Extract the (x, y) coordinate from the center of the cell holding the provided text.  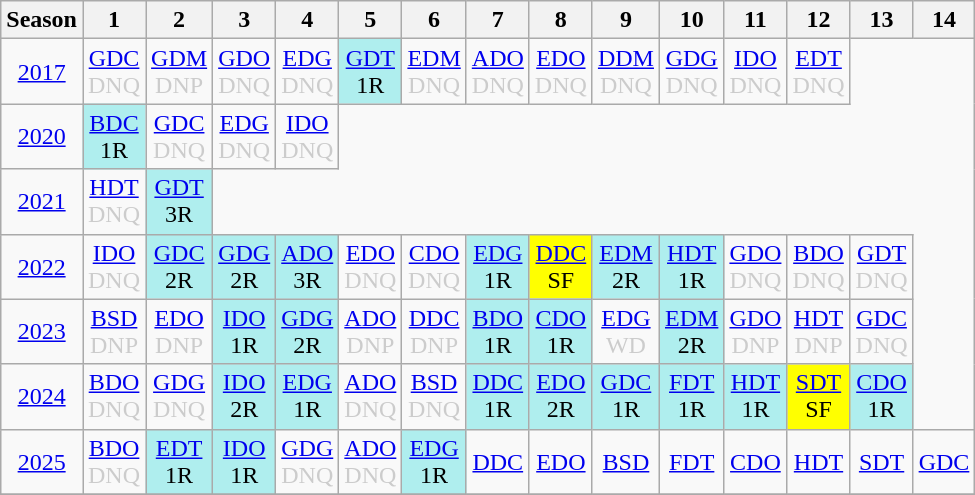
BSD (626, 462)
FDT (691, 462)
13 (882, 20)
11 (756, 20)
2022 (42, 266)
2023 (42, 332)
HDTDNP (818, 332)
2020 (42, 136)
2 (180, 20)
EDTDNQ (818, 72)
10 (691, 20)
7 (498, 20)
DDC1R (498, 396)
CDODNQ (434, 266)
2025 (42, 462)
2021 (42, 202)
BSDDNP (114, 332)
DDMDNQ (626, 72)
BDO1R (498, 332)
DDC (498, 462)
SDT (882, 462)
12 (818, 20)
5 (370, 20)
2017 (42, 72)
GDC (944, 462)
EDT1R (180, 462)
14 (944, 20)
GDT3R (180, 202)
1 (114, 20)
GDC2R (180, 266)
HDTDNQ (114, 202)
DDCSF (560, 266)
FDT1R (691, 396)
DDCDNP (434, 332)
4 (308, 20)
GDTDNQ (882, 266)
3 (244, 20)
CDO (756, 462)
HDT (818, 462)
ADODNP (370, 332)
EDMDNQ (434, 72)
EDO (560, 462)
Season (42, 20)
IDO2R (244, 396)
SDTSF (818, 396)
GDODNP (756, 332)
8 (560, 20)
EDODNP (180, 332)
BDC1R (114, 136)
9 (626, 20)
EDO2R (560, 396)
ADO3R (308, 266)
BSDDNQ (434, 396)
GDC1R (626, 396)
6 (434, 20)
EDGWD (626, 332)
GDT1R (370, 72)
2024 (42, 396)
GDMDNP (180, 72)
